Provide the (x, y) coordinate of the cell's center where the given text is located.  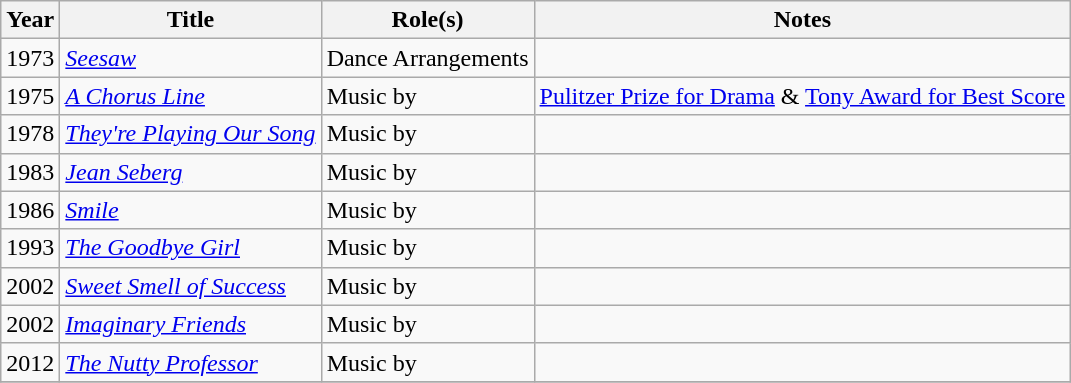
Jean Seberg (190, 172)
Pulitzer Prize for Drama & Tony Award for Best Score (802, 96)
Year (30, 20)
Seesaw (190, 58)
Imaginary Friends (190, 324)
Role(s) (428, 20)
Dance Arrangements (428, 58)
A Chorus Line (190, 96)
1978 (30, 134)
The Goodbye Girl (190, 248)
1993 (30, 248)
1975 (30, 96)
The Nutty Professor (190, 362)
1973 (30, 58)
Smile (190, 210)
Title (190, 20)
1983 (30, 172)
2012 (30, 362)
Sweet Smell of Success (190, 286)
1986 (30, 210)
Notes (802, 20)
They're Playing Our Song (190, 134)
